Extract the [x, y] coordinate from the center of the cell holding the provided text.  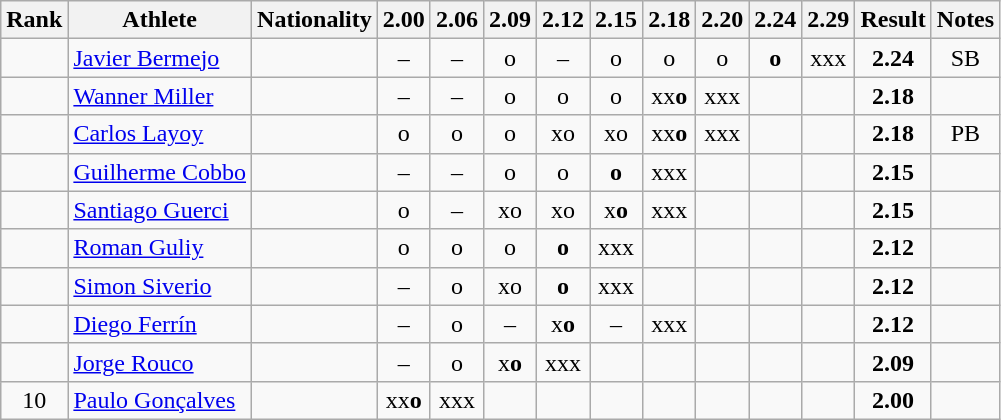
Paulo Gonçalves [160, 400]
Wanner Miller [160, 96]
SB [965, 58]
2.29 [828, 20]
Result [893, 20]
Nationality [315, 20]
2.06 [456, 20]
Diego Ferrín [160, 324]
Javier Bermejo [160, 58]
Jorge Rouco [160, 362]
Athlete [160, 20]
Roman Guliy [160, 248]
Notes [965, 20]
Simon Siverio [160, 286]
Carlos Layoy [160, 134]
10 [34, 400]
Santiago Guerci [160, 210]
Guilherme Cobbo [160, 172]
Rank [34, 20]
PB [965, 134]
2.20 [722, 20]
